Search for the cell housing the specified text and yield its [x, y] center coordinate. 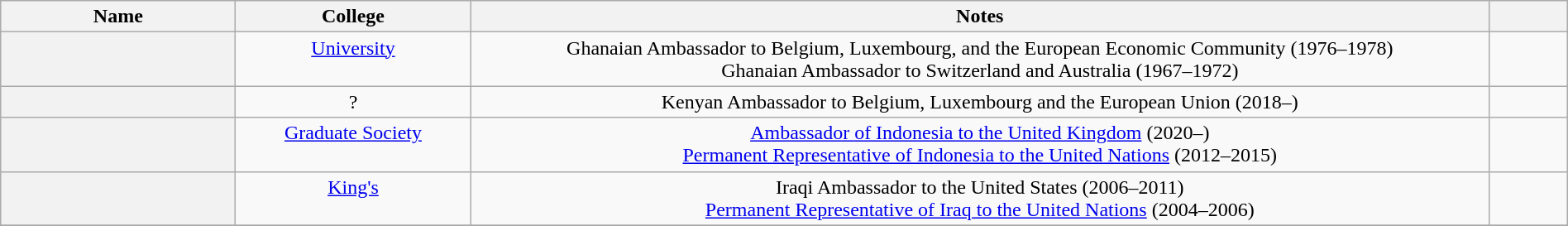
Name [118, 17]
Ambassador of Indonesia to the United Kingdom (2020–)Permanent Representative of Indonesia to the United Nations (2012–2015) [979, 144]
Graduate Society [353, 144]
Kenyan Ambassador to Belgium, Luxembourg and the European Union (2018–) [979, 102]
Notes [979, 17]
? [353, 102]
College [353, 17]
King's [353, 199]
University [353, 60]
Iraqi Ambassador to the United States (2006–2011) Permanent Representative of Iraq to the United Nations (2004–2006) [979, 199]
